Output the [x, y] coordinate of the center of the cell containing the given text.  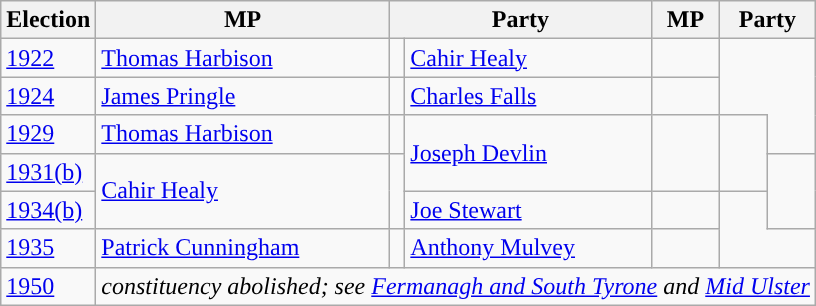
1935 [48, 248]
1924 [48, 96]
Joe Stewart [528, 210]
1922 [48, 58]
James Pringle [242, 96]
1934(b) [48, 210]
1929 [48, 134]
Anthony Mulvey [528, 248]
Election [48, 20]
Charles Falls [528, 96]
constituency abolished; see Fermanagh and South Tyrone and Mid Ulster [456, 286]
1931(b) [48, 172]
Patrick Cunningham [242, 248]
Joseph Devlin [528, 153]
1950 [48, 286]
